Detect which cell encompasses the target text, then output its [x, y] center coordinate. 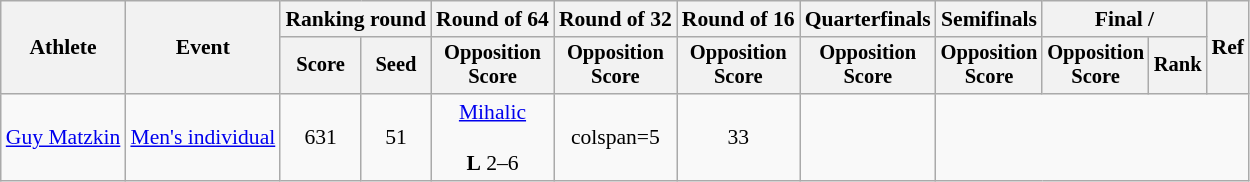
Ranking round [356, 19]
Men's individual [202, 138]
Guy Matzkin [64, 138]
Ref [1227, 48]
Round of 64 [492, 19]
51 [396, 138]
Rank [1178, 66]
Final / [1124, 19]
MihalicL 2–6 [492, 138]
Athlete [64, 48]
33 [738, 138]
Semifinals [990, 19]
colspan=5 [616, 138]
631 [320, 138]
Event [202, 48]
Round of 16 [738, 19]
Quarterfinals [868, 19]
Round of 32 [616, 19]
Seed [396, 66]
Score [320, 66]
